Pinpoint the cell where the given text exists, returning its (X, Y) midpoint coordinate. 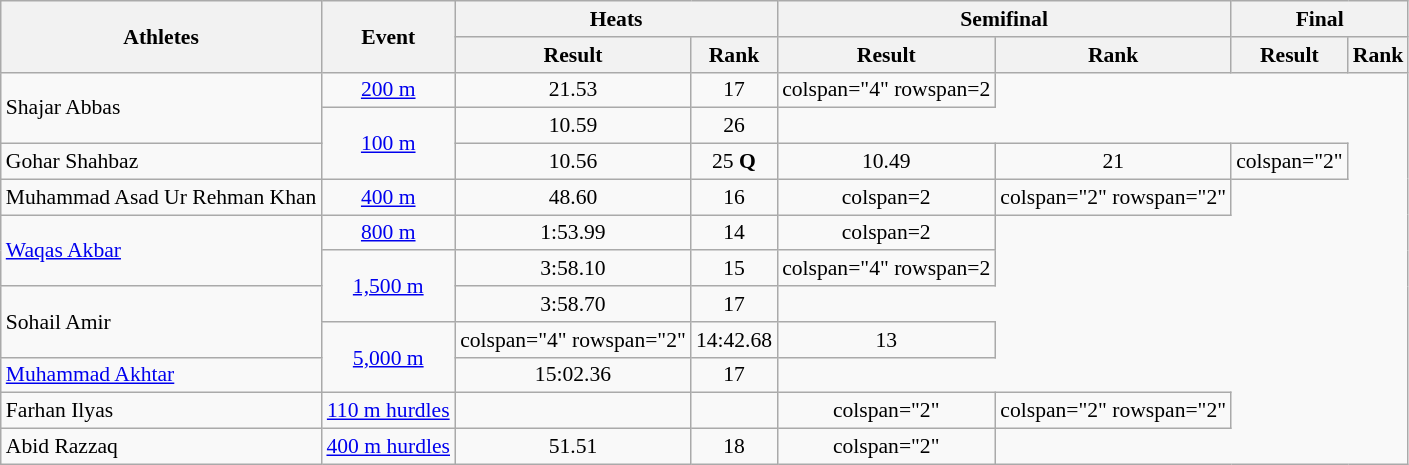
400 m hurdles (388, 447)
16 (734, 197)
10.49 (886, 162)
21 (1113, 162)
10.56 (573, 162)
Gohar Shahbaz (162, 162)
Sohail Amir (162, 322)
110 m hurdles (388, 411)
14:42.68 (734, 340)
Abid Razzaq (162, 447)
colspan="4" rowspan="2" (573, 340)
5,000 m (388, 358)
Shajar Abbas (162, 108)
Heats (616, 19)
Muhammad Asad Ur Rehman Khan (162, 197)
Farhan Ilyas (162, 411)
18 (734, 447)
Semifinal (1004, 19)
51.51 (573, 447)
10.59 (573, 126)
48.60 (573, 197)
13 (886, 340)
25 Q (734, 162)
1,500 m (388, 286)
Athletes (162, 36)
Waqas Akbar (162, 250)
3:58.70 (573, 304)
15:02.36 (573, 375)
15 (734, 269)
800 m (388, 233)
26 (734, 126)
200 m (388, 90)
Event (388, 36)
Muhammad Akhtar (162, 375)
3:58.10 (573, 269)
21.53 (573, 90)
400 m (388, 197)
1:53.99 (573, 233)
14 (734, 233)
Final (1320, 19)
100 m (388, 144)
